Scan for the cell matching the given text and deliver its [x, y] coordinate at center. 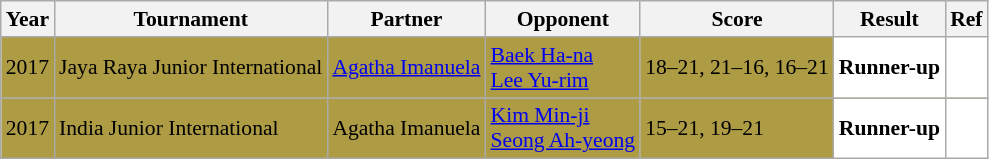
Kim Min-ji Seong Ah-yeong [564, 128]
Partner [406, 19]
Ref [966, 19]
Opponent [564, 19]
18–21, 21–16, 16–21 [737, 68]
Year [28, 19]
Jaya Raya Junior International [190, 68]
15–21, 19–21 [737, 128]
Tournament [190, 19]
India Junior International [190, 128]
Score [737, 19]
Baek Ha-na Lee Yu-rim [564, 68]
Result [890, 19]
